Scan for the cell matching the given text and deliver its (X, Y) coordinate at center. 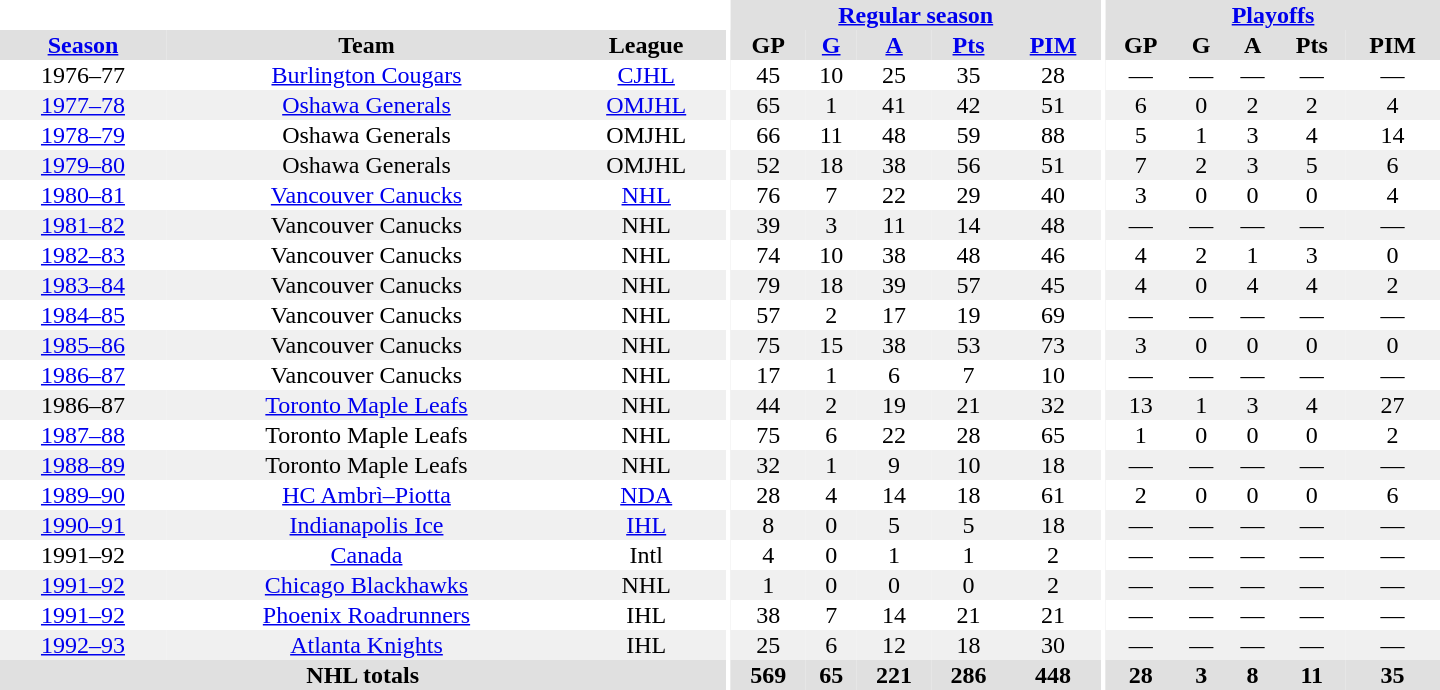
1979–80 (83, 165)
HC Ambrì–Piotta (366, 495)
1987–88 (83, 435)
Team (366, 45)
9 (894, 465)
1978–79 (83, 135)
League (646, 45)
Playoffs (1273, 15)
61 (1054, 495)
Chicago Blackhawks (366, 585)
88 (1054, 135)
Season (83, 45)
NHL totals (362, 675)
74 (768, 255)
Indianapolis Ice (366, 525)
Canada (366, 555)
53 (968, 345)
1992–93 (83, 645)
27 (1392, 405)
1983–84 (83, 285)
1988–89 (83, 465)
1984–85 (83, 315)
15 (830, 345)
448 (1054, 675)
1990–91 (83, 525)
13 (1140, 405)
59 (968, 135)
56 (968, 165)
Atlanta Knights (366, 645)
1985–86 (83, 345)
30 (1054, 645)
Phoenix Roadrunners (366, 615)
CJHL (646, 75)
66 (768, 135)
569 (768, 675)
44 (768, 405)
79 (768, 285)
73 (1054, 345)
1982–83 (83, 255)
221 (894, 675)
Regular season (916, 15)
1981–82 (83, 225)
76 (768, 195)
1980–81 (83, 195)
41 (894, 105)
NDA (646, 495)
286 (968, 675)
40 (1054, 195)
1989–90 (83, 495)
46 (1054, 255)
69 (1054, 315)
1976–77 (83, 75)
42 (968, 105)
Intl (646, 555)
29 (968, 195)
52 (768, 165)
1977–78 (83, 105)
12 (894, 645)
Burlington Cougars (366, 75)
